Find where the given text appears and provide that cell's center as [X, Y] coordinate. 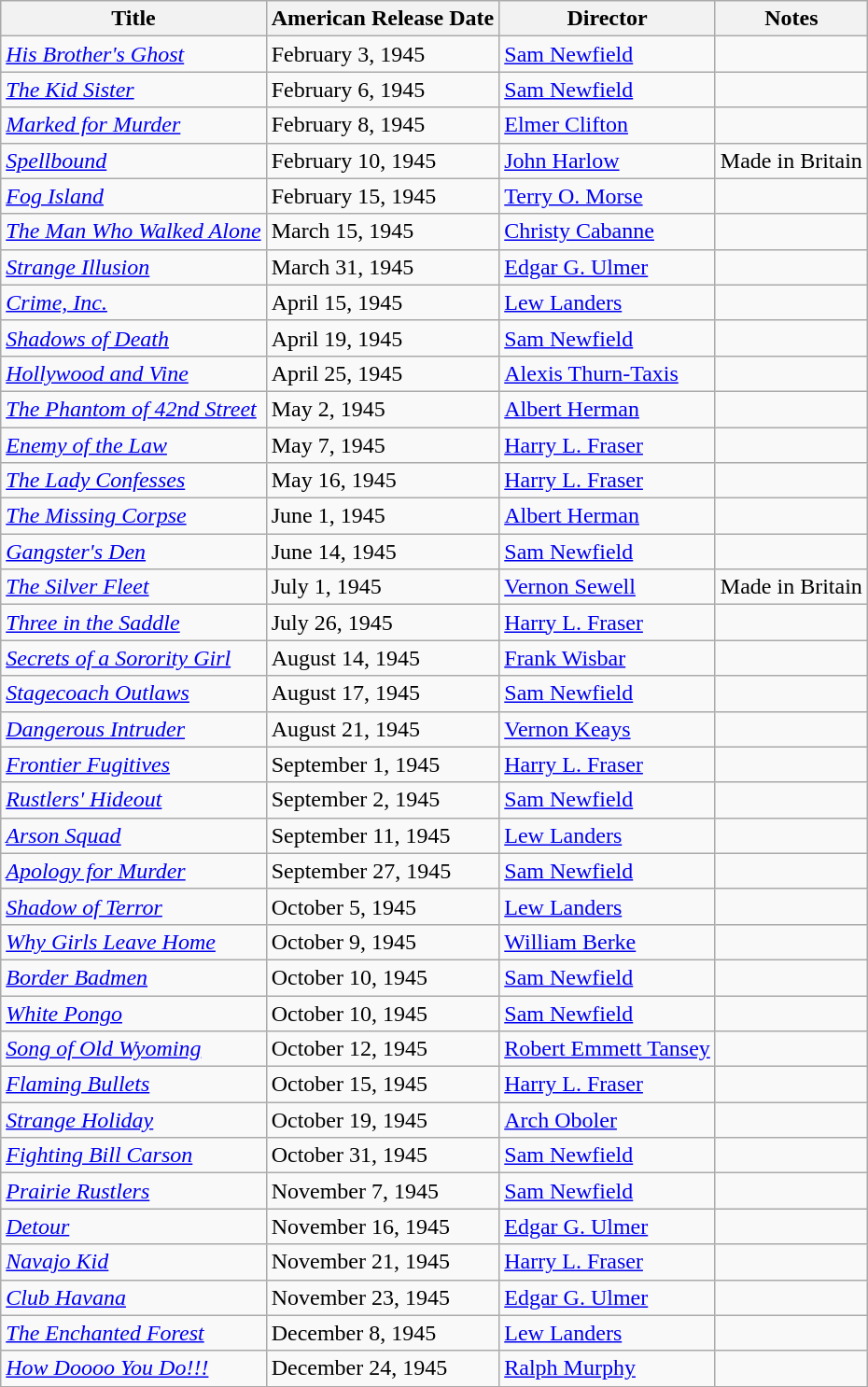
September 11, 1945 [383, 835]
The Missing Corpse [133, 516]
December 24, 1945 [383, 1368]
Crime, Inc. [133, 302]
Frank Wisbar [608, 658]
Vernon Sewell [608, 587]
Ralph Murphy [608, 1368]
August 21, 1945 [383, 729]
July 1, 1945 [383, 587]
October 15, 1945 [383, 1085]
May 7, 1945 [383, 445]
Club Havana [133, 1297]
Robert Emmett Tansey [608, 1049]
The Lady Confesses [133, 481]
September 1, 1945 [383, 764]
Gangster's Den [133, 552]
November 23, 1945 [383, 1297]
August 14, 1945 [383, 658]
Director [608, 19]
Strange Holiday [133, 1120]
February 6, 1945 [383, 90]
July 26, 1945 [383, 623]
October 9, 1945 [383, 942]
February 8, 1945 [383, 125]
Three in the Saddle [133, 623]
The Kid Sister [133, 90]
Navajo Kid [133, 1262]
Arch Oboler [608, 1120]
American Release Date [383, 19]
Song of Old Wyoming [133, 1049]
Alexis Thurn-Taxis [608, 373]
His Brother's Ghost [133, 54]
Christy Cabanne [608, 231]
Shadows of Death [133, 338]
Rustlers' Hideout [133, 800]
White Pongo [133, 1013]
May 16, 1945 [383, 481]
Stagecoach Outlaws [133, 693]
Fog Island [133, 196]
May 2, 1945 [383, 409]
October 19, 1945 [383, 1120]
Prairie Rustlers [133, 1191]
June 1, 1945 [383, 516]
Enemy of the Law [133, 445]
August 17, 1945 [383, 693]
February 3, 1945 [383, 54]
November 21, 1945 [383, 1262]
Marked for Murder [133, 125]
October 12, 1945 [383, 1049]
Hollywood and Vine [133, 373]
Fighting Bill Carson [133, 1156]
Shadow of Terror [133, 906]
November 7, 1945 [383, 1191]
February 10, 1945 [383, 161]
February 15, 1945 [383, 196]
March 15, 1945 [383, 231]
John Harlow [608, 161]
Dangerous Intruder [133, 729]
The Man Who Walked Alone [133, 231]
Why Girls Leave Home [133, 942]
How Doooo You Do!!! [133, 1368]
The Enchanted Forest [133, 1333]
September 27, 1945 [383, 871]
October 31, 1945 [383, 1156]
June 14, 1945 [383, 552]
September 2, 1945 [383, 800]
Arson Squad [133, 835]
Apology for Murder [133, 871]
November 16, 1945 [383, 1226]
Strange Illusion [133, 267]
March 31, 1945 [383, 267]
Elmer Clifton [608, 125]
Detour [133, 1226]
The Phantom of 42nd Street [133, 409]
Border Badmen [133, 977]
April 25, 1945 [383, 373]
Flaming Bullets [133, 1085]
Secrets of a Sorority Girl [133, 658]
April 15, 1945 [383, 302]
October 5, 1945 [383, 906]
Terry O. Morse [608, 196]
Frontier Fugitives [133, 764]
Title [133, 19]
Spellbound [133, 161]
The Silver Fleet [133, 587]
December 8, 1945 [383, 1333]
William Berke [608, 942]
Vernon Keays [608, 729]
Notes [791, 19]
April 19, 1945 [383, 338]
